Pinpoint the cell where the given text exists, returning its [x, y] midpoint coordinate. 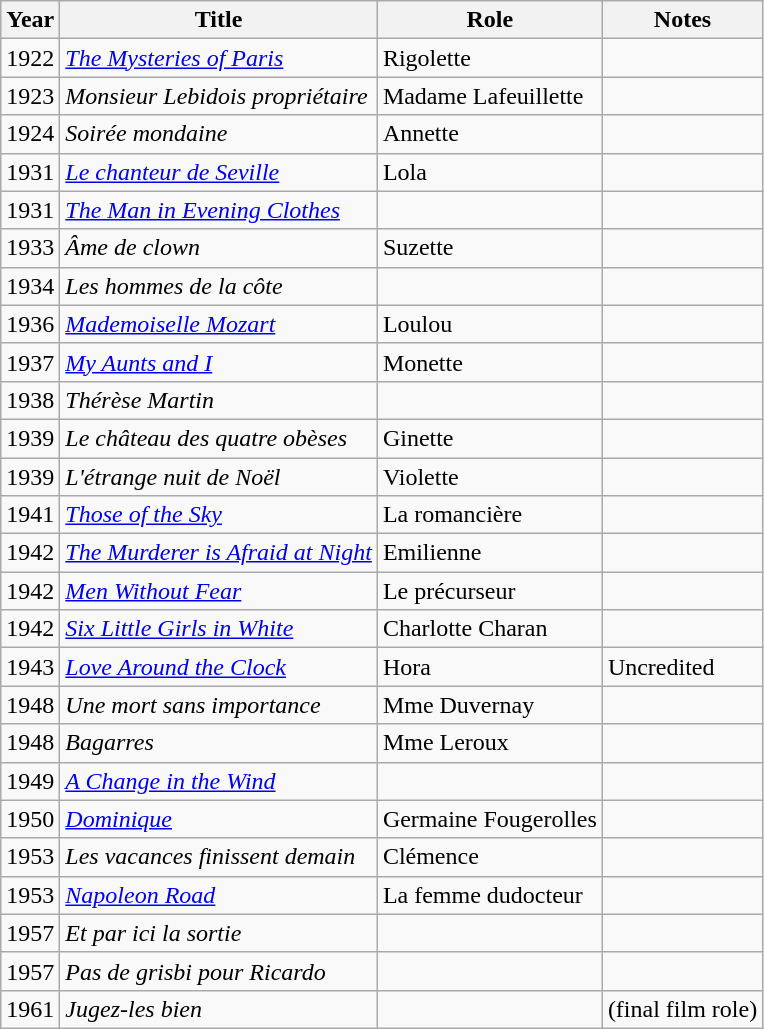
1950 [30, 819]
Le précurseur [490, 591]
1937 [30, 362]
1924 [30, 134]
Monsieur Lebidois propriétaire [219, 96]
1949 [30, 781]
La romancière [490, 515]
Role [490, 20]
Rigolette [490, 58]
Violette [490, 477]
1961 [30, 1009]
The Man in Evening Clothes [219, 210]
Those of the Sky [219, 515]
1938 [30, 400]
Soirée mondaine [219, 134]
1933 [30, 248]
Pas de grisbi pour Ricardo [219, 971]
Âme de clown [219, 248]
Hora [490, 667]
Mme Leroux [490, 743]
L'étrange nuit de Noël [219, 477]
Mademoiselle Mozart [219, 324]
The Murderer is Afraid at Night [219, 553]
Germaine Fougerolles [490, 819]
La femme dudocteur [490, 895]
Lola [490, 172]
Love Around the Clock [219, 667]
Jugez-les bien [219, 1009]
Thérèse Martin [219, 400]
Clémence [490, 857]
Bagarres [219, 743]
Le chanteur de Seville [219, 172]
Men Without Fear [219, 591]
1923 [30, 96]
Napoleon Road [219, 895]
A Change in the Wind [219, 781]
Emilienne [490, 553]
Loulou [490, 324]
Six Little Girls in White [219, 629]
Suzette [490, 248]
Madame Lafeuillette [490, 96]
1936 [30, 324]
1934 [30, 286]
Mme Duvernay [490, 705]
Le château des quatre obèses [219, 438]
Les hommes de la côte [219, 286]
Dominique [219, 819]
(final film role) [682, 1009]
Ginette [490, 438]
Et par ici la sortie [219, 933]
1943 [30, 667]
Monette [490, 362]
1941 [30, 515]
Une mort sans importance [219, 705]
My Aunts and I [219, 362]
Title [219, 20]
Charlotte Charan [490, 629]
1922 [30, 58]
Notes [682, 20]
The Mysteries of Paris [219, 58]
Uncredited [682, 667]
Year [30, 20]
Annette [490, 134]
Les vacances finissent demain [219, 857]
